Output the [x, y] coordinate of the center of the cell containing the given text.  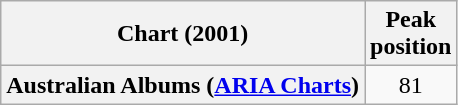
Australian Albums (ARIA Charts) [183, 85]
Peakposition [411, 34]
Chart (2001) [183, 34]
81 [411, 85]
